Output the [x, y] coordinate of the center of the cell containing the given text.  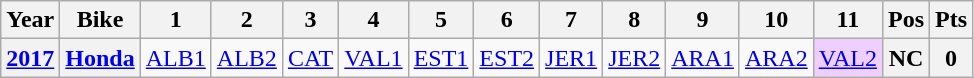
11 [848, 20]
8 [634, 20]
4 [374, 20]
6 [507, 20]
2017 [30, 58]
7 [572, 20]
Honda [100, 58]
Year [30, 20]
VAL2 [848, 58]
NC [906, 58]
VAL1 [374, 58]
10 [776, 20]
JER2 [634, 58]
2 [246, 20]
ARA2 [776, 58]
9 [703, 20]
ARA1 [703, 58]
ALB1 [176, 58]
1 [176, 20]
Pos [906, 20]
Bike [100, 20]
EST1 [441, 58]
Pts [952, 20]
CAT [310, 58]
EST2 [507, 58]
0 [952, 58]
5 [441, 20]
3 [310, 20]
ALB2 [246, 58]
JER1 [572, 58]
